Determine the (x, y) coordinate at the center of the cell enclosing the given text.  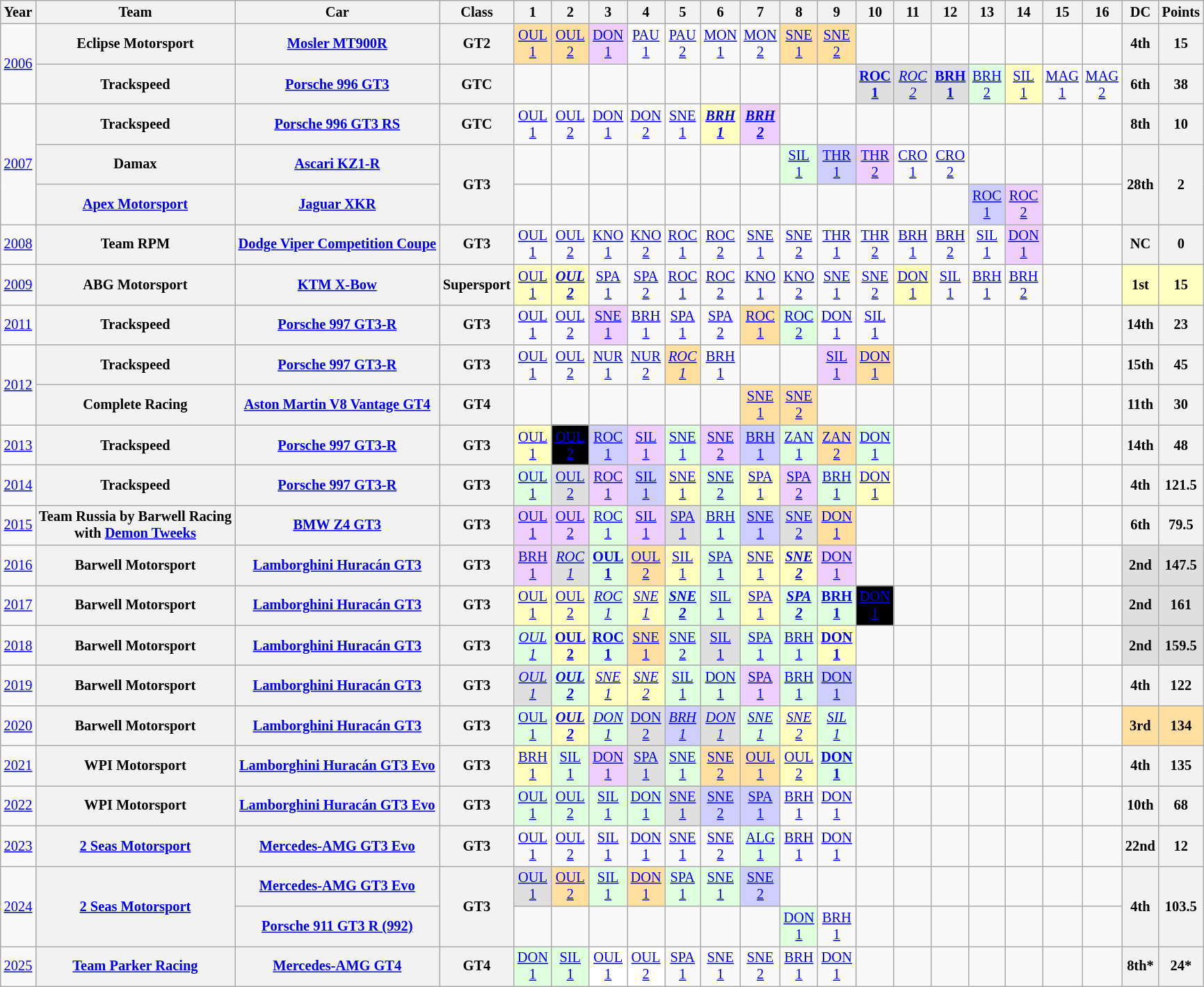
14 (1024, 12)
2007 (18, 164)
2006 (18, 64)
23 (1181, 325)
3 (608, 12)
2013 (18, 445)
121.5 (1181, 485)
Team Russia by Barwell Racingwith Demon Tweeks (135, 525)
MAG2 (1102, 84)
Supersport (477, 284)
Dodge Viper Competition Coupe (337, 244)
5 (683, 12)
Apex Motorsport (135, 204)
9 (836, 12)
2022 (18, 805)
30 (1181, 405)
2014 (18, 485)
Aston Martin V8 Vantage GT4 (337, 405)
Team (135, 12)
2021 (18, 766)
1 (533, 12)
135 (1181, 766)
BMW Z4 GT3 (337, 525)
CRO2 (950, 164)
2011 (18, 325)
22nd (1141, 846)
Car (337, 12)
NUR1 (608, 364)
Team RPM (135, 244)
ZAN2 (836, 445)
8th (1141, 124)
ZAN1 (799, 445)
24* (1181, 966)
38 (1181, 84)
ABG Motorsport (135, 284)
NUR2 (646, 364)
2023 (18, 846)
Class (477, 12)
Eclipse Motorsport (135, 44)
MAG1 (1063, 84)
10th (1141, 805)
Porsche 996 GT3 RS (337, 124)
2019 (18, 685)
2009 (18, 284)
28th (1141, 184)
147.5 (1181, 565)
Ascari KZ1-R (337, 164)
CRO1 (913, 164)
3rd (1141, 725)
11th (1141, 405)
Damax (135, 164)
PAU1 (646, 44)
1st (1141, 284)
11 (913, 12)
Mercedes-AMG GT4 (337, 966)
GT2 (477, 44)
8th* (1141, 966)
Porsche 911 GT3 R (992) (337, 926)
MON1 (721, 44)
7 (760, 12)
15th (1141, 364)
161 (1181, 605)
8 (799, 12)
134 (1181, 725)
Complete Racing (135, 405)
Team Parker Racing (135, 966)
45 (1181, 364)
4 (646, 12)
159.5 (1181, 645)
2024 (18, 906)
0 (1181, 244)
2020 (18, 725)
2018 (18, 645)
NC (1141, 244)
6 (721, 12)
Mosler MT900R (337, 44)
16 (1102, 12)
MON2 (760, 44)
Jaguar XKR (337, 204)
KTM X-Bow (337, 284)
2017 (18, 605)
79.5 (1181, 525)
Points (1181, 12)
2025 (18, 966)
68 (1181, 805)
122 (1181, 685)
2012 (18, 384)
103.5 (1181, 906)
Porsche 996 GT3 (337, 84)
DC (1141, 12)
Year (18, 12)
2015 (18, 525)
13 (987, 12)
2016 (18, 565)
48 (1181, 445)
2008 (18, 244)
PAU2 (683, 44)
ALG1 (760, 846)
